Return the (X, Y) coordinate for the center point of the cell that contains the specified text.  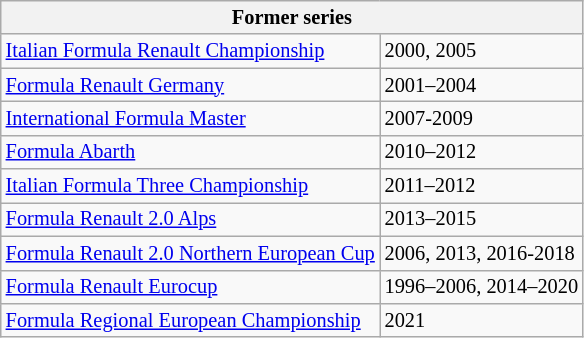
2011–2012 (482, 186)
Formula Renault 2.0 Northern European Cup (190, 253)
Italian Formula Renault Championship (190, 51)
2006, 2013, 2016-2018 (482, 253)
International Formula Master (190, 118)
Formula Renault Eurocup (190, 287)
2010–2012 (482, 152)
Formula Abarth (190, 152)
Italian Formula Three Championship (190, 186)
2001–2004 (482, 85)
Formula Regional European Championship (190, 320)
Former series (292, 17)
1996–2006, 2014–2020 (482, 287)
Formula Renault 2.0 Alps (190, 219)
Formula Renault Germany (190, 85)
2021 (482, 320)
2013–2015 (482, 219)
2000, 2005 (482, 51)
2007-2009 (482, 118)
